Scan for the cell matching the given text and deliver its [x, y] coordinate at center. 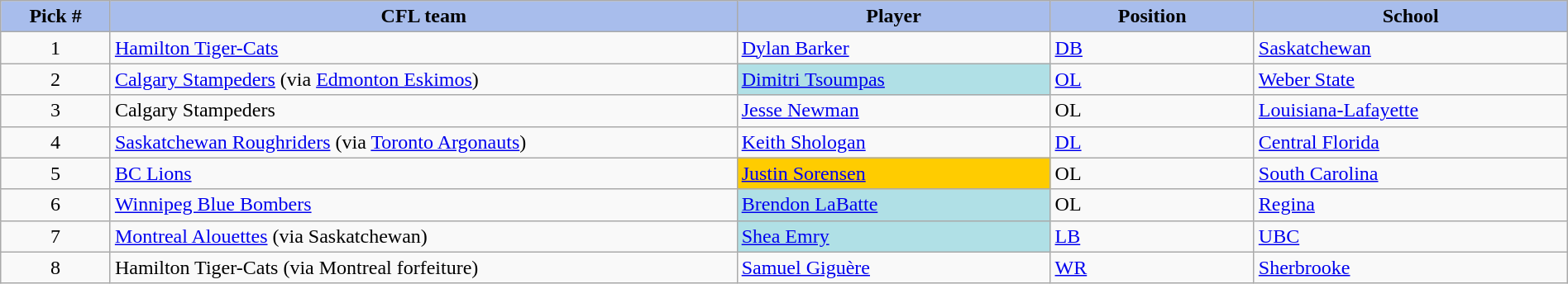
Sherbrooke [1411, 267]
Player [893, 17]
3 [56, 111]
South Carolina [1411, 173]
Shea Emry [893, 236]
1 [56, 48]
Louisiana-Lafayette [1411, 111]
Weber State [1411, 79]
Brendon LaBatte [893, 205]
Montreal Alouettes (via Saskatchewan) [423, 236]
Justin Sorensen [893, 173]
Winnipeg Blue Bombers [423, 205]
Calgary Stampeders (via Edmonton Eskimos) [423, 79]
Dimitri Tsoumpas [893, 79]
DB [1152, 48]
UBC [1411, 236]
Calgary Stampeders [423, 111]
School [1411, 17]
7 [56, 236]
4 [56, 142]
Saskatchewan [1411, 48]
2 [56, 79]
Central Florida [1411, 142]
Pick # [56, 17]
Jesse Newman [893, 111]
5 [56, 173]
BC Lions [423, 173]
8 [56, 267]
LB [1152, 236]
CFL team [423, 17]
Saskatchewan Roughriders (via Toronto Argonauts) [423, 142]
WR [1152, 267]
DL [1152, 142]
Dylan Barker [893, 48]
Regina [1411, 205]
Position [1152, 17]
Hamilton Tiger-Cats (via Montreal forfeiture) [423, 267]
Samuel Giguère [893, 267]
6 [56, 205]
Keith Shologan [893, 142]
Hamilton Tiger-Cats [423, 48]
